Scan for the cell matching the given text and deliver its [x, y] coordinate at center. 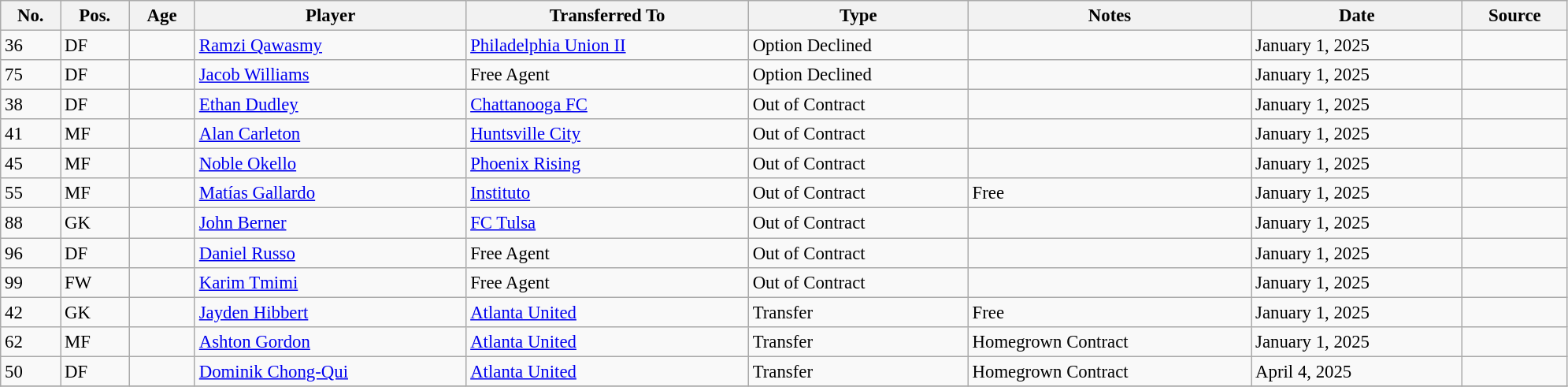
Matías Gallardo [330, 193]
Jacob Williams [330, 75]
Dominik Chong-Qui [330, 371]
88 [31, 223]
Philadelphia Union II [607, 46]
75 [31, 75]
Age [162, 16]
April 4, 2025 [1357, 371]
99 [31, 282]
Phoenix Rising [607, 164]
36 [31, 46]
Ethan Dudley [330, 105]
Date [1357, 16]
50 [31, 371]
Karim Tmimi [330, 282]
Notes [1110, 16]
96 [31, 253]
45 [31, 164]
No. [31, 16]
Jayden Hibbert [330, 312]
55 [31, 193]
Noble Okello [330, 164]
Huntsville City [607, 134]
42 [31, 312]
Instituto [607, 193]
Alan Carleton [330, 134]
Pos. [95, 16]
41 [31, 134]
62 [31, 341]
Source [1515, 16]
Ramzi Qawasmy [330, 46]
Player [330, 16]
Ashton Gordon [330, 341]
Type [858, 16]
FC Tulsa [607, 223]
38 [31, 105]
FW [95, 282]
Chattanooga FC [607, 105]
Transferred To [607, 16]
Daniel Russo [330, 253]
John Berner [330, 223]
